Return (X, Y) of the center of cell containing provided text 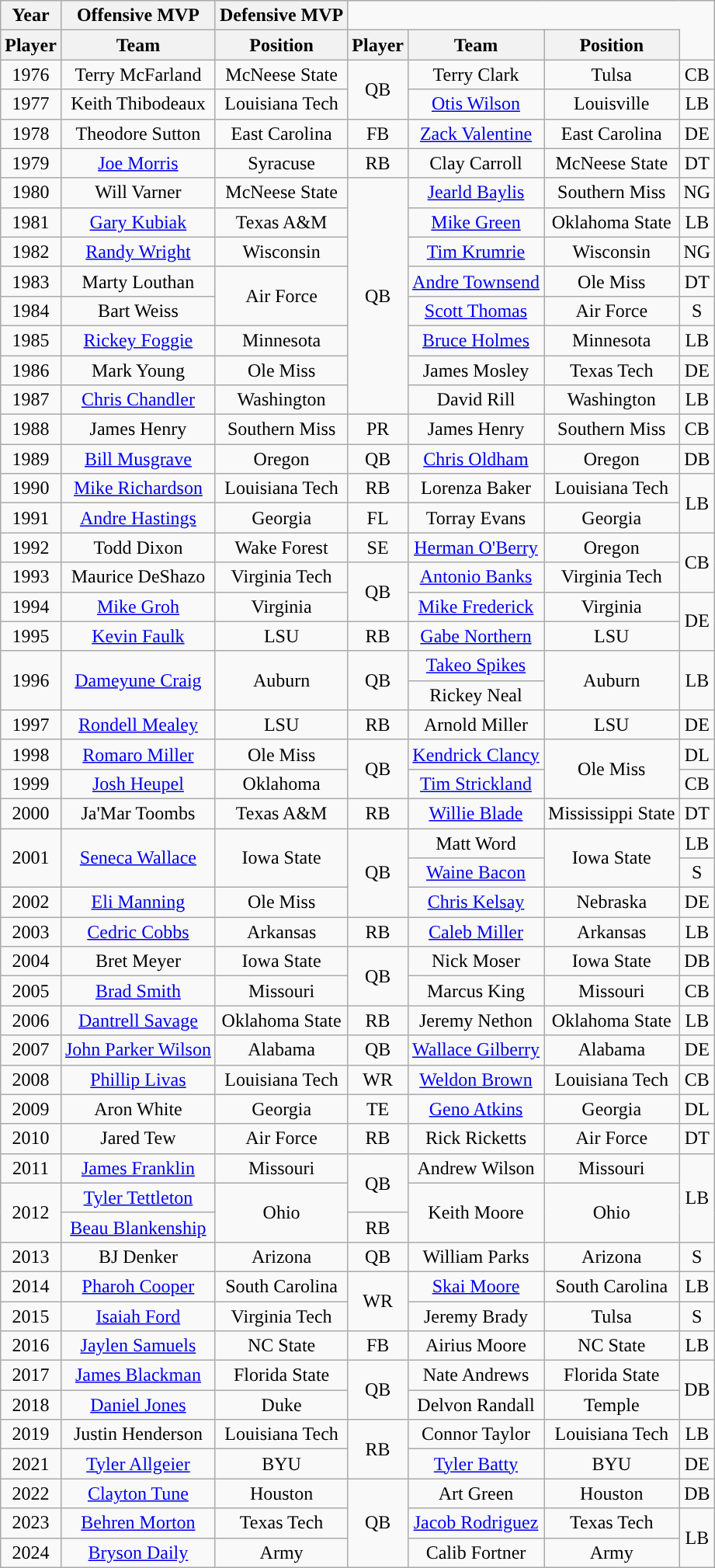
Terry Clark (475, 75)
Mike Green (475, 222)
Marty Louthan (138, 281)
1976 (31, 75)
Justin Henderson (138, 1434)
Tim Strickland (475, 784)
Terry McFarland (138, 75)
2024 (31, 1552)
John Parker Wilson (138, 1050)
Bret Meyer (138, 961)
Caleb Miller (475, 932)
2016 (31, 1346)
2003 (31, 932)
1984 (31, 311)
Mike Richardson (138, 488)
Skai Moore (475, 1286)
Jared Tew (138, 1139)
Maurice DeShazo (138, 577)
Calib Fortner (475, 1552)
2004 (31, 961)
Mississippi State (612, 813)
Mike Frederick (475, 607)
Jaylen Samuels (138, 1346)
1977 (31, 104)
Mark Young (138, 370)
1983 (31, 281)
Beau Blankenship (138, 1227)
Tyler Allgeier (138, 1464)
Nate Andrews (475, 1375)
Rickey Neal (475, 695)
James Blackman (138, 1375)
Theodore Sutton (138, 134)
Jacob Rodriguez (475, 1523)
1985 (31, 340)
2006 (31, 1020)
Bill Musgrave (138, 459)
Herman O'Berry (475, 548)
PR (378, 429)
Wallace Gilberry (475, 1050)
Jeremy Nethon (475, 1020)
Syracuse (281, 163)
Delvon Randall (475, 1405)
FL (378, 518)
Dantrell Savage (138, 1020)
Louisville (612, 104)
Randy Wright (138, 252)
Will Varner (138, 193)
2012 (31, 1212)
Clay Carroll (475, 163)
Gabe Northern (475, 636)
2021 (31, 1464)
James Franklin (138, 1168)
James Mosley (475, 370)
Aron White (138, 1109)
1986 (31, 370)
2013 (31, 1257)
Dameyune Craig (138, 680)
Duke (281, 1405)
2000 (31, 813)
Isaiah Ford (138, 1316)
Romaro Miller (138, 754)
Andrew Wilson (475, 1168)
Josh Heupel (138, 784)
Clayton Tune (138, 1493)
Kendrick Clancy (475, 754)
Tim Krumrie (475, 252)
Keith Moore (475, 1212)
Keith Thibodeaux (138, 104)
1981 (31, 222)
Andre Hastings (138, 518)
Brad Smith (138, 991)
Eli Manning (138, 902)
1993 (31, 577)
Phillip Livas (138, 1080)
2022 (31, 1493)
1979 (31, 163)
Offensive MVP (138, 16)
1978 (31, 134)
Tyler Batty (475, 1464)
Zack Valentine (475, 134)
Chris Kelsay (475, 902)
1998 (31, 754)
2007 (31, 1050)
Rickey Foggie (138, 340)
2019 (31, 1434)
Gary Kubiak (138, 222)
2014 (31, 1286)
Ja'Mar Toombs (138, 813)
2015 (31, 1316)
Art Green (475, 1493)
2001 (31, 857)
Arnold Miller (475, 725)
1995 (31, 636)
Lorenza Baker (475, 488)
Joe Morris (138, 163)
Todd Dixon (138, 548)
1980 (31, 193)
Seneca Wallace (138, 857)
1999 (31, 784)
Matt Word (475, 843)
Geno Atkins (475, 1109)
2018 (31, 1405)
2011 (31, 1168)
Rick Ricketts (475, 1139)
David Rill (475, 400)
2010 (31, 1139)
Andre Townsend (475, 281)
Mike Groh (138, 607)
Nick Moser (475, 961)
Daniel Jones (138, 1405)
1991 (31, 518)
Connor Taylor (475, 1434)
Airius Moore (475, 1346)
Temple (612, 1405)
Cedric Cobbs (138, 932)
Bart Weiss (138, 311)
1987 (31, 400)
1989 (31, 459)
Rondell Mealey (138, 725)
1994 (31, 607)
Willie Blade (475, 813)
Scott Thomas (475, 311)
Tyler Tettleton (138, 1198)
2008 (31, 1080)
2005 (31, 991)
Nebraska (612, 902)
2002 (31, 902)
Pharoh Cooper (138, 1286)
2023 (31, 1523)
Bryson Daily (138, 1552)
Jeremy Brady (475, 1316)
1996 (31, 680)
Chris Oldham (475, 459)
1992 (31, 548)
Bruce Holmes (475, 340)
William Parks (475, 1257)
Torray Evans (475, 518)
BJ Denker (138, 1257)
Chris Chandler (138, 400)
2017 (31, 1375)
Weldon Brown (475, 1080)
Wake Forest (281, 548)
1988 (31, 429)
TE (378, 1109)
Takeo Spikes (475, 666)
Year (31, 16)
Otis Wilson (475, 104)
1990 (31, 488)
Jearld Baylis (475, 193)
1982 (31, 252)
SE (378, 548)
2009 (31, 1109)
Behren Morton (138, 1523)
Antonio Banks (475, 577)
Marcus King (475, 991)
Kevin Faulk (138, 636)
1997 (31, 725)
Oklahoma (281, 784)
Waine Bacon (475, 873)
Defensive MVP (281, 16)
